Find where the given text appears and provide that cell's center as (x, y) coordinate. 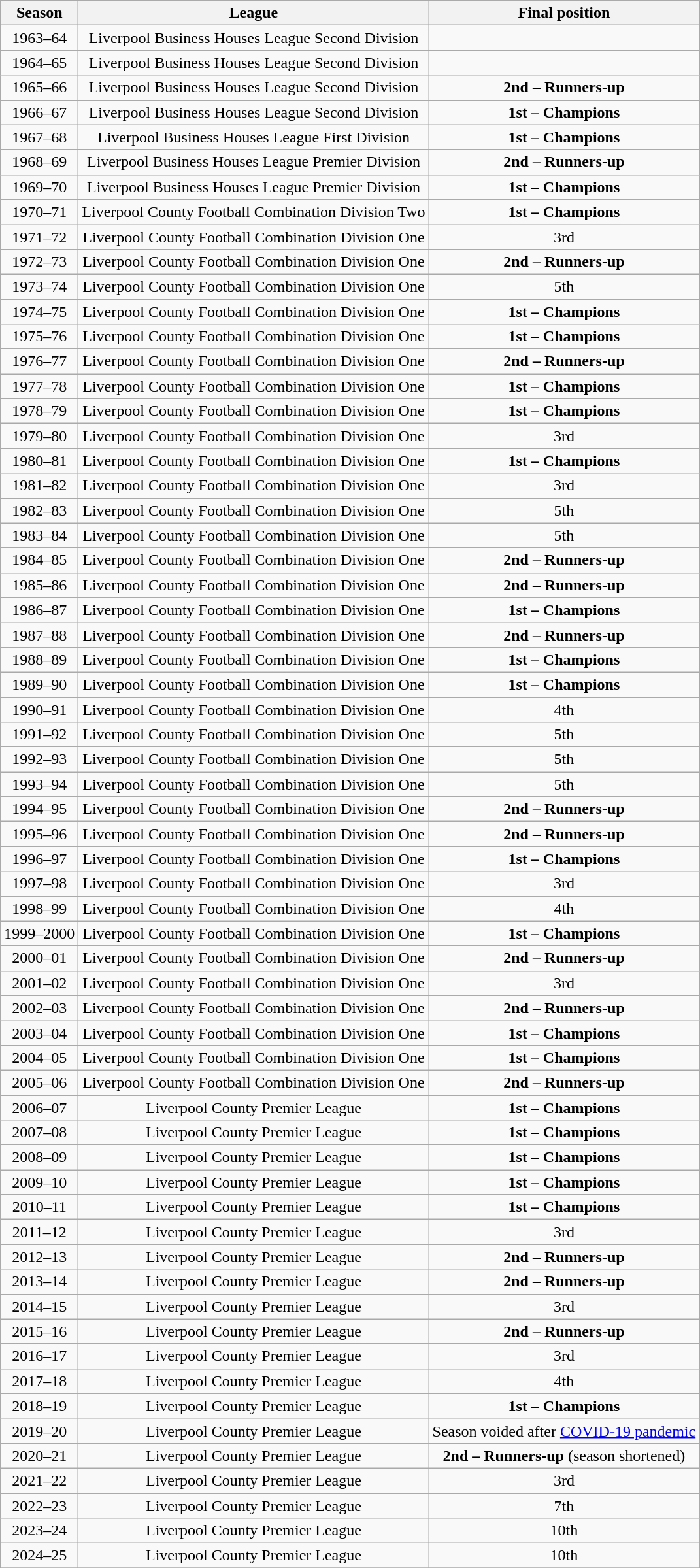
1975–76 (39, 337)
1994–95 (39, 809)
1965–66 (39, 88)
1996–97 (39, 859)
2020–21 (39, 1456)
1971–72 (39, 237)
1974–75 (39, 312)
2023–24 (39, 1531)
League (254, 13)
2013–14 (39, 1282)
1990–91 (39, 709)
1980–81 (39, 461)
2000–01 (39, 958)
1973–74 (39, 286)
1993–94 (39, 784)
2011–12 (39, 1232)
1977–78 (39, 386)
1964–65 (39, 63)
1986–87 (39, 610)
2022–23 (39, 1505)
1968–69 (39, 162)
1979–80 (39, 436)
1976–77 (39, 361)
2003–04 (39, 1033)
2010–11 (39, 1207)
Liverpool Business Houses League First Division (254, 137)
1999–2000 (39, 933)
2001–02 (39, 983)
2004–05 (39, 1058)
2018–19 (39, 1406)
2015–16 (39, 1331)
1982–83 (39, 510)
1995–96 (39, 834)
1984–85 (39, 560)
Final position (564, 13)
1997–98 (39, 884)
1983–84 (39, 535)
2021–22 (39, 1480)
2012–13 (39, 1257)
2009–10 (39, 1182)
1981–82 (39, 486)
1992–93 (39, 759)
1963–64 (39, 38)
Season voided after COVID-19 pandemic (564, 1431)
2006–07 (39, 1108)
2024–25 (39, 1556)
2019–20 (39, 1431)
1988–89 (39, 659)
1972–73 (39, 261)
2016–17 (39, 1356)
1989–90 (39, 684)
2005–06 (39, 1082)
Liverpool County Football Combination Division Two (254, 212)
1966–67 (39, 112)
2014–15 (39, 1307)
1991–92 (39, 735)
2nd – Runners-up (season shortened) (564, 1456)
2017–18 (39, 1381)
7th (564, 1505)
1987–88 (39, 635)
Season (39, 13)
1998–99 (39, 909)
1967–68 (39, 137)
1978–79 (39, 411)
1985–86 (39, 585)
2008–09 (39, 1158)
2002–03 (39, 1008)
1970–71 (39, 212)
2007–08 (39, 1133)
1969–70 (39, 187)
